For the text-containing cell, return its midpoint in [X, Y] coordinate format. 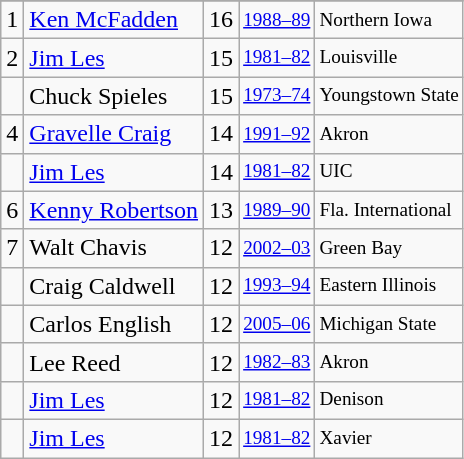
Carlos English [114, 324]
Ken McFadden [114, 20]
1988–89 [277, 20]
6 [12, 210]
1991–92 [277, 134]
UIC [390, 172]
16 [222, 20]
1989–90 [277, 210]
2005–06 [277, 324]
1993–94 [277, 286]
Green Bay [390, 248]
2 [12, 58]
1982–83 [277, 362]
Youngstown State [390, 96]
4 [12, 134]
1973–74 [277, 96]
Xavier [390, 438]
Northern Iowa [390, 20]
Kenny Robertson [114, 210]
Lee Reed [114, 362]
7 [12, 248]
Eastern Illinois [390, 286]
1 [12, 20]
Chuck Spieles [114, 96]
Gravelle Craig [114, 134]
Denison [390, 400]
Walt Chavis [114, 248]
Fla. International [390, 210]
Craig Caldwell [114, 286]
2002–03 [277, 248]
Michigan State [390, 324]
13 [222, 210]
Louisville [390, 58]
